Extract the (x, y) coordinate from the center of the cell holding the provided text.  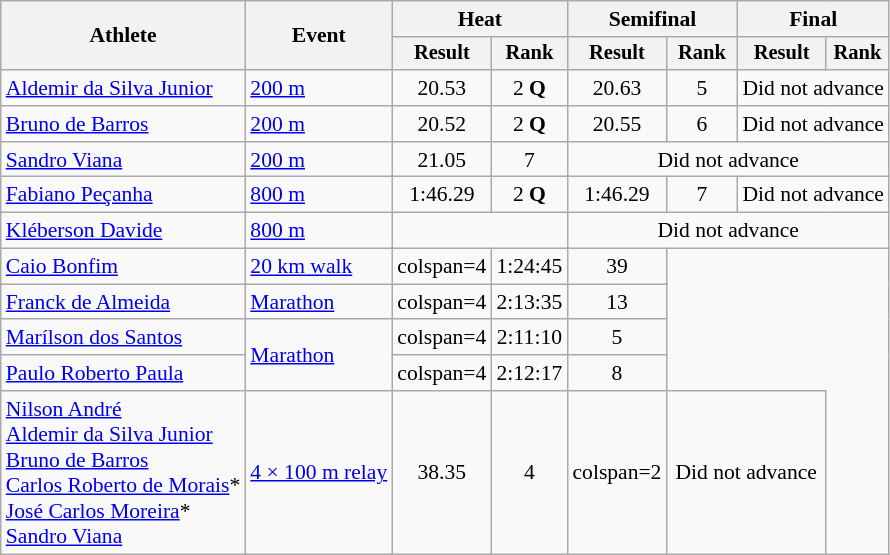
Heat (480, 19)
38.35 (442, 472)
1:24:45 (529, 267)
colspan=2 (616, 472)
20 km walk (318, 267)
Fabiano Peçanha (124, 195)
13 (616, 302)
2:11:10 (529, 338)
Franck de Almeida (124, 302)
Semifinal (652, 19)
2:13:35 (529, 302)
Caio Bonfim (124, 267)
4 × 100 m relay (318, 472)
Marílson dos Santos (124, 338)
Final (813, 19)
Sandro Viana (124, 160)
20.52 (442, 124)
Athlete (124, 36)
6 (702, 124)
Nilson AndréAldemir da Silva JuniorBruno de BarrosCarlos Roberto de Morais*José Carlos Moreira*Sandro Viana (124, 472)
Kléberson Davide (124, 231)
2:12:17 (529, 373)
20.63 (616, 88)
21.05 (442, 160)
Paulo Roberto Paula (124, 373)
20.55 (616, 124)
4 (529, 472)
20.53 (442, 88)
Aldemir da Silva Junior (124, 88)
39 (616, 267)
Bruno de Barros (124, 124)
Event (318, 36)
8 (616, 373)
